Pinpoint the cell where the given text exists, returning its (x, y) midpoint coordinate. 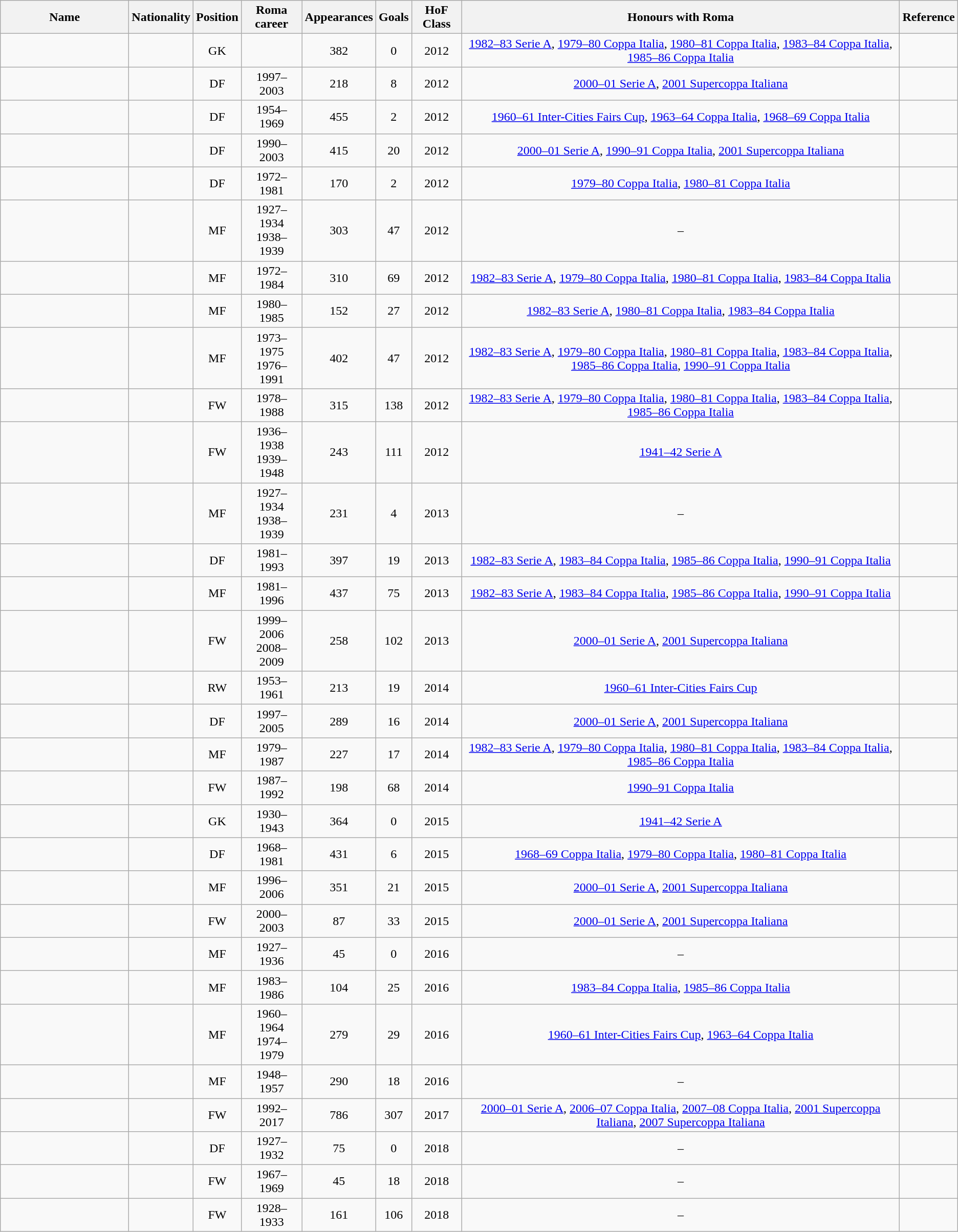
21 (394, 887)
102 (394, 641)
8 (394, 84)
17 (394, 754)
1973–19751976–1991 (271, 358)
1982–83 Serie A, 1980–81 Coppa Italia, 1983–84 Coppa Italia (681, 311)
2017 (437, 1114)
258 (339, 641)
1980–1985 (271, 311)
1982–83 Serie A, 1979–80 Coppa Italia, 1980–81 Coppa Italia, 1983–84 Coppa Italia, 1985–86 Coppa Italia, 1990–91 Coppa Italia (681, 358)
1997–2003 (271, 84)
111 (394, 452)
303 (339, 230)
351 (339, 887)
HoF Class (437, 17)
87 (339, 921)
1953–1961 (271, 688)
1960–61 Inter-Cities Fairs Cup, 1963–64 Coppa Italia, 1968–69 Coppa Italia (681, 117)
1990–91 Coppa Italia (681, 788)
290 (339, 1082)
315 (339, 405)
1927–1932 (271, 1148)
68 (394, 788)
218 (339, 84)
138 (394, 405)
279 (339, 1035)
1981–1996 (271, 593)
1960–61 Inter-Cities Fairs Cup, 1963–64 Coppa Italia (681, 1035)
1983–84 Coppa Italia, 1985–86 Coppa Italia (681, 987)
1990–2003 (271, 150)
455 (339, 117)
1972–1984 (271, 277)
1927–1936 (271, 954)
1982–83 Serie A, 1979–80 Coppa Italia, 1980–81 Coppa Italia, 1983–84 Coppa Italia (681, 277)
415 (339, 150)
1968–69 Coppa Italia, 1979–80 Coppa Italia, 1980–81 Coppa Italia (681, 854)
104 (339, 987)
2000–01 Serie A, 1990–91 Coppa Italia, 2001 Supercoppa Italiana (681, 150)
786 (339, 1114)
1997–2005 (271, 721)
289 (339, 721)
231 (339, 514)
1967–1969 (271, 1182)
Name (64, 17)
307 (394, 1114)
2000–2003 (271, 921)
69 (394, 277)
170 (339, 183)
1930–1943 (271, 821)
6 (394, 854)
20 (394, 150)
1954–1969 (271, 117)
402 (339, 358)
Goals (394, 17)
198 (339, 788)
Nationality (161, 17)
382 (339, 50)
243 (339, 452)
1983–1986 (271, 987)
1996–2006 (271, 887)
1978–1988 (271, 405)
161 (339, 1215)
1960–19641974–1979 (271, 1035)
2000–01 Serie A, 2006–07 Coppa Italia, 2007–08 Coppa Italia, 2001 Supercoppa Italiana, 2007 Supercoppa Italiana (681, 1114)
Position (217, 17)
152 (339, 311)
1999–20062008–2009 (271, 641)
397 (339, 561)
364 (339, 821)
25 (394, 987)
33 (394, 921)
1948–1957 (271, 1082)
310 (339, 277)
1987–1992 (271, 788)
1960–61 Inter-Cities Fairs Cup (681, 688)
213 (339, 688)
227 (339, 754)
16 (394, 721)
Honours with Roma (681, 17)
106 (394, 1215)
1981–1993 (271, 561)
Appearances (339, 17)
1928–1933 (271, 1215)
1992–2017 (271, 1114)
4 (394, 514)
1968–1981 (271, 854)
RW (217, 688)
27 (394, 311)
29 (394, 1035)
1936–19381939–1948 (271, 452)
437 (339, 593)
431 (339, 854)
Roma career (271, 17)
1972–1981 (271, 183)
1979–1987 (271, 754)
Reference (928, 17)
1979–80 Coppa Italia, 1980–81 Coppa Italia (681, 183)
